Identify which cell holds the provided text, then report its (X, Y) central coordinate. 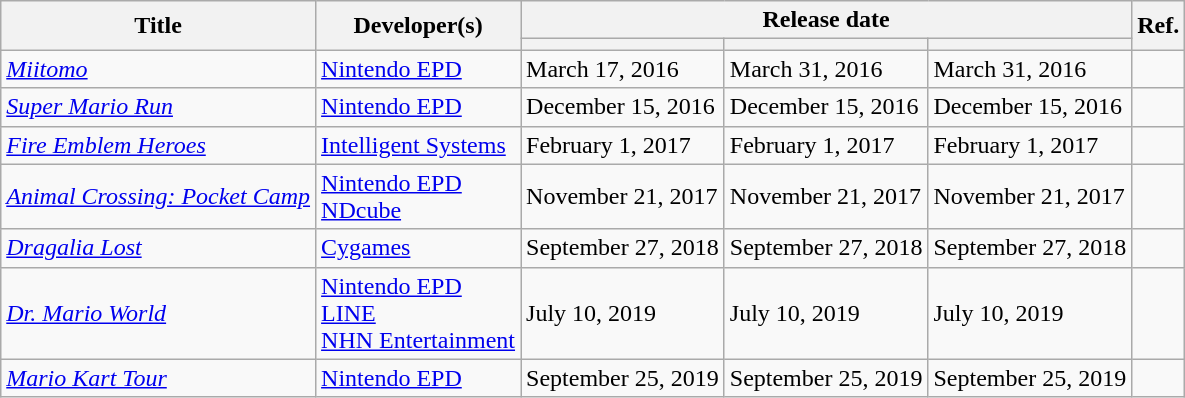
Release date (826, 20)
Super Mario Run (158, 107)
Intelligent Systems (418, 145)
Animal Crossing: Pocket Camp (158, 196)
March 17, 2016 (623, 69)
Miitomo (158, 69)
Ref. (1158, 26)
Fire Emblem Heroes (158, 145)
Nintendo EPDLINENHN Entertainment (418, 313)
Dr. Mario World (158, 313)
Developer(s) (418, 26)
Mario Kart Tour (158, 378)
Title (158, 26)
Cygames (418, 248)
Nintendo EPDNDcube (418, 196)
Dragalia Lost (158, 248)
